Return (X, Y) of the center of cell containing provided text 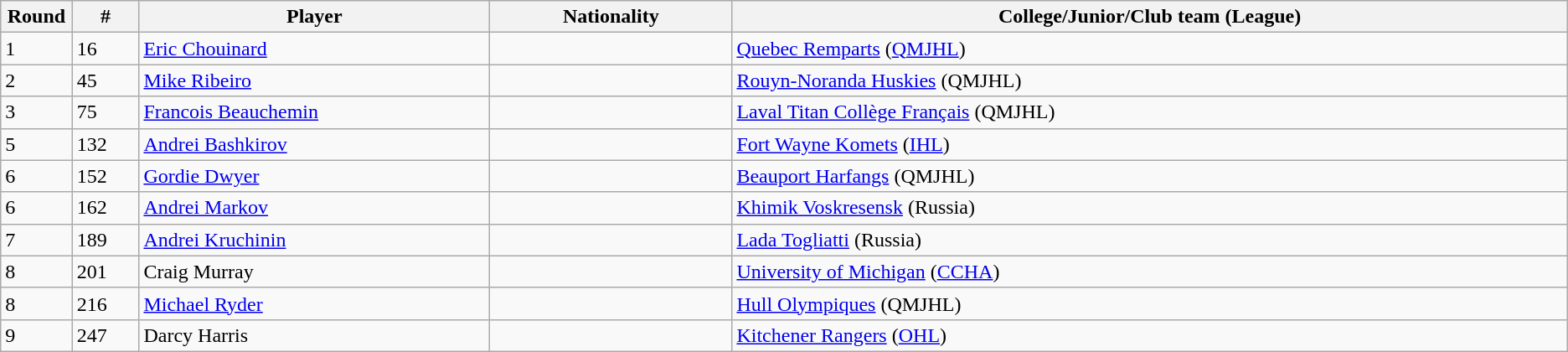
2 (37, 80)
45 (106, 80)
152 (106, 176)
75 (106, 112)
Lada Togliatti (Russia) (1149, 240)
# (106, 17)
132 (106, 144)
Kitchener Rangers (OHL) (1149, 335)
Laval Titan Collège Français (QMJHL) (1149, 112)
Andrei Kruchinin (315, 240)
Francois Beauchemin (315, 112)
1 (37, 49)
Khimik Voskresensk (Russia) (1149, 208)
9 (37, 335)
Round (37, 17)
University of Michigan (CCHA) (1149, 272)
216 (106, 303)
Beauport Harfangs (QMJHL) (1149, 176)
162 (106, 208)
Rouyn-Noranda Huskies (QMJHL) (1149, 80)
Darcy Harris (315, 335)
Nationality (611, 17)
Fort Wayne Komets (IHL) (1149, 144)
Michael Ryder (315, 303)
189 (106, 240)
247 (106, 335)
Player (315, 17)
201 (106, 272)
Eric Chouinard (315, 49)
Craig Murray (315, 272)
Andrei Markov (315, 208)
Mike Ribeiro (315, 80)
Andrei Bashkirov (315, 144)
7 (37, 240)
College/Junior/Club team (League) (1149, 17)
Quebec Remparts (QMJHL) (1149, 49)
16 (106, 49)
Hull Olympiques (QMJHL) (1149, 303)
Gordie Dwyer (315, 176)
5 (37, 144)
3 (37, 112)
